Locate the cell with the specified text and output its (x, y) center coordinate. 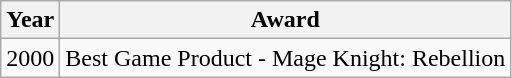
Award (286, 20)
2000 (30, 58)
Best Game Product - Mage Knight: Rebellion (286, 58)
Year (30, 20)
